Search for the cell housing the specified text and yield its (X, Y) center coordinate. 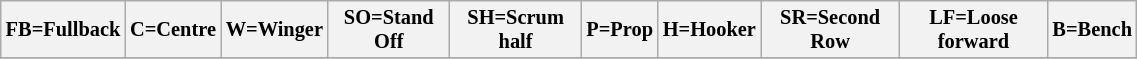
C=Centre (173, 29)
FB=Fullback (63, 29)
SR=Second Row (830, 29)
B=Bench (1092, 29)
LF=Loose forward (973, 29)
SO=Stand Off (389, 29)
H=Hooker (710, 29)
P=Prop (619, 29)
SH=Scrum half (516, 29)
W=Winger (274, 29)
